Determine the [X, Y] coordinate at the center of the cell enclosing the given text.  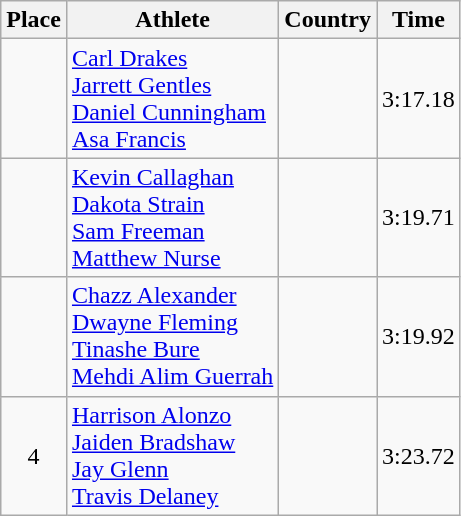
3:19.71 [419, 218]
Carl DrakesJarrett GentlesDaniel CunninghamAsa Francis [172, 98]
Harrison AlonzoJaiden BradshawJay GlennTravis Delaney [172, 456]
3:23.72 [419, 456]
4 [34, 456]
3:17.18 [419, 98]
Chazz AlexanderDwayne FlemingTinashe BureMehdi Alim Guerrah [172, 336]
Kevin CallaghanDakota StrainSam FreemanMatthew Nurse [172, 218]
Country [328, 20]
Athlete [172, 20]
Place [34, 20]
Time [419, 20]
3:19.92 [419, 336]
